Provide the (x, y) coordinate of the cell's center where the given text is located.  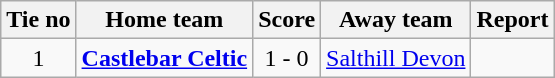
1 (38, 58)
Score (287, 20)
Tie no (38, 20)
1 - 0 (287, 58)
Away team (396, 20)
Report (512, 20)
Castlebar Celtic (164, 58)
Salthill Devon (396, 58)
Home team (164, 20)
